Search for the cell housing the specified text and yield its [X, Y] center coordinate. 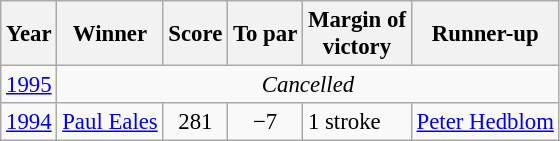
−7 [266, 122]
Paul Eales [110, 122]
1995 [29, 85]
281 [196, 122]
Winner [110, 34]
Margin ofvictory [358, 34]
Score [196, 34]
To par [266, 34]
Cancelled [308, 85]
Runner-up [485, 34]
Peter Hedblom [485, 122]
1 stroke [358, 122]
1994 [29, 122]
Year [29, 34]
